For the text-containing cell, return its midpoint in (x, y) coordinate format. 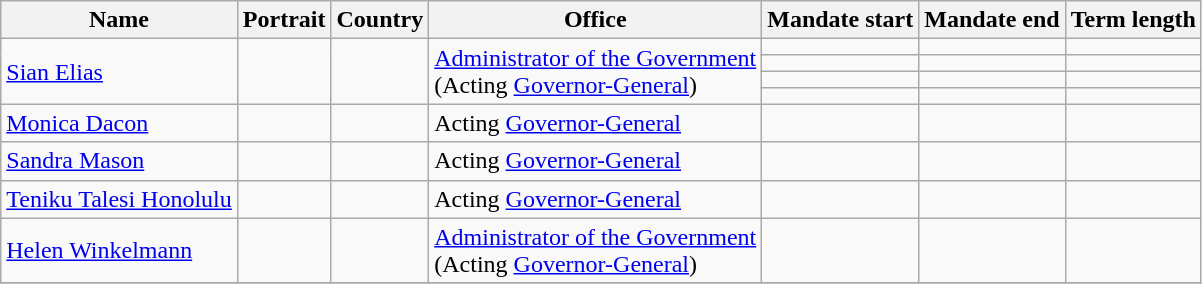
Mandate start (840, 20)
Monica Dacon (120, 123)
Mandate end (992, 20)
Helen Winkelmann (120, 250)
Name (120, 20)
Teniku Talesi Honolulu (120, 199)
Term length (1133, 20)
Office (596, 20)
Country (380, 20)
Portrait (284, 20)
Sian Elias (120, 72)
Sandra Mason (120, 161)
